Determine the (X, Y) coordinate at the center of the cell enclosing the given text.  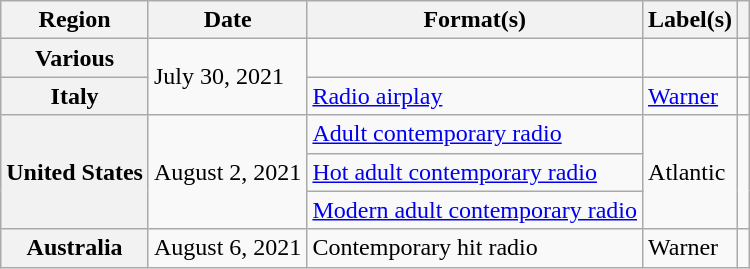
Italy (75, 96)
Radio airplay (475, 96)
Format(s) (475, 20)
Label(s) (690, 20)
United States (75, 172)
Adult contemporary radio (475, 134)
August 6, 2021 (227, 248)
Hot adult contemporary radio (475, 172)
August 2, 2021 (227, 172)
July 30, 2021 (227, 77)
Various (75, 58)
Australia (75, 248)
Modern adult contemporary radio (475, 210)
Contemporary hit radio (475, 248)
Date (227, 20)
Atlantic (690, 172)
Region (75, 20)
